Detect which cell encompasses the target text, then output its (X, Y) center coordinate. 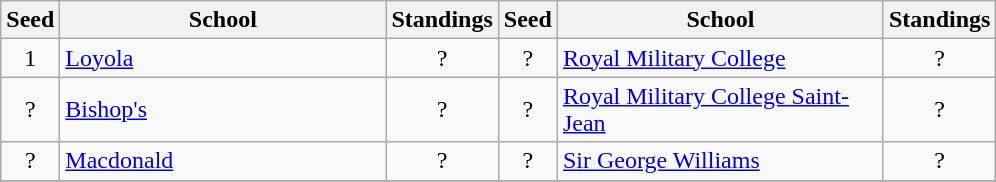
Royal Military College (720, 58)
Macdonald (223, 161)
Loyola (223, 58)
1 (30, 58)
Sir George Williams (720, 161)
Royal Military College Saint-Jean (720, 110)
Bishop's (223, 110)
